Pinpoint the cell where the given text exists, returning its (X, Y) midpoint coordinate. 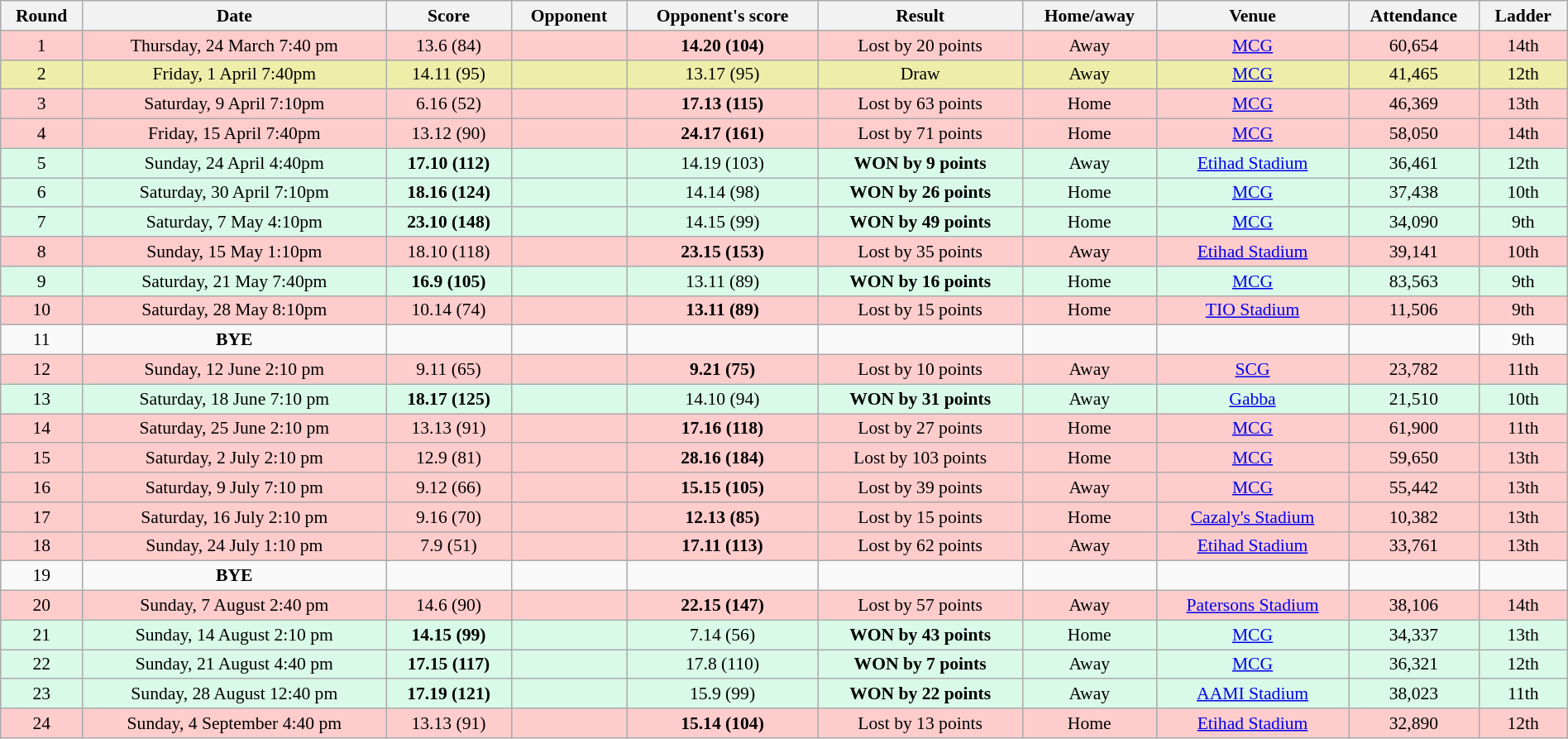
14.11 (95) (448, 74)
Venue (1253, 16)
34,337 (1414, 635)
12.13 (85) (723, 517)
13.17 (95) (723, 74)
Round (41, 16)
6.16 (52) (448, 104)
3 (41, 104)
Saturday, 2 July 2:10 pm (235, 458)
15.15 (105) (723, 487)
Saturday, 7 May 4:10pm (235, 223)
21,510 (1414, 399)
Draw (920, 74)
WON by 7 points (920, 665)
8 (41, 252)
Saturday, 30 April 7:10pm (235, 193)
17.13 (115) (723, 104)
6 (41, 193)
5 (41, 163)
83,563 (1414, 281)
Friday, 15 April 7:40pm (235, 134)
Sunday, 4 September 4:40 pm (235, 723)
WON by 9 points (920, 163)
WON by 26 points (920, 193)
13.12 (90) (448, 134)
Saturday, 18 June 7:10 pm (235, 399)
14.20 (104) (723, 46)
38,106 (1414, 606)
Lost by 39 points (920, 487)
9.16 (70) (448, 517)
Lost by 57 points (920, 606)
16.9 (105) (448, 281)
Opponent's score (723, 16)
Ladder (1523, 16)
37,438 (1414, 193)
23.15 (153) (723, 252)
Saturday, 25 June 2:10 pm (235, 429)
Lost by 20 points (920, 46)
55,442 (1414, 487)
18.10 (118) (448, 252)
21 (41, 635)
11,506 (1414, 310)
Lost by 62 points (920, 546)
18 (41, 546)
36,461 (1414, 163)
14.19 (103) (723, 163)
WON by 43 points (920, 635)
17.11 (113) (723, 546)
11 (41, 340)
22 (41, 665)
9.11 (65) (448, 370)
Lost by 35 points (920, 252)
32,890 (1414, 723)
23,782 (1414, 370)
WON by 49 points (920, 223)
33,761 (1414, 546)
17.16 (118) (723, 429)
17.10 (112) (448, 163)
1 (41, 46)
12.9 (81) (448, 458)
41,465 (1414, 74)
14.14 (98) (723, 193)
WON by 31 points (920, 399)
Cazaly's Stadium (1253, 517)
17.19 (121) (448, 694)
Sunday, 15 May 1:10pm (235, 252)
Sunday, 14 August 2:10 pm (235, 635)
22.15 (147) (723, 606)
23.10 (148) (448, 223)
7.14 (56) (723, 635)
Lost by 27 points (920, 429)
Sunday, 12 June 2:10 pm (235, 370)
60,654 (1414, 46)
13.6 (84) (448, 46)
Lost by 103 points (920, 458)
9.12 (66) (448, 487)
Lost by 71 points (920, 134)
Result (920, 16)
15 (41, 458)
39,141 (1414, 252)
46,369 (1414, 104)
9 (41, 281)
18.17 (125) (448, 399)
Thursday, 24 March 7:40 pm (235, 46)
TIO Stadium (1253, 310)
15.14 (104) (723, 723)
Sunday, 24 April 4:40pm (235, 163)
9.21 (75) (723, 370)
Gabba (1253, 399)
Sunday, 7 August 2:40 pm (235, 606)
Lost by 10 points (920, 370)
10.14 (74) (448, 310)
Attendance (1414, 16)
13 (41, 399)
Opponent (569, 16)
59,650 (1414, 458)
Home/away (1090, 16)
24 (41, 723)
7 (41, 223)
Saturday, 16 July 2:10 pm (235, 517)
20 (41, 606)
AAMI Stadium (1253, 694)
16 (41, 487)
34,090 (1414, 223)
24.17 (161) (723, 134)
10 (41, 310)
Date (235, 16)
10,382 (1414, 517)
23 (41, 694)
Saturday, 9 July 7:10 pm (235, 487)
12 (41, 370)
Lost by 13 points (920, 723)
18.16 (124) (448, 193)
14 (41, 429)
SCG (1253, 370)
14.6 (90) (448, 606)
Saturday, 21 May 7:40pm (235, 281)
19 (41, 576)
Friday, 1 April 7:40pm (235, 74)
Sunday, 24 July 1:10 pm (235, 546)
4 (41, 134)
17.8 (110) (723, 665)
Sunday, 28 August 12:40 pm (235, 694)
28.16 (184) (723, 458)
17 (41, 517)
Lost by 63 points (920, 104)
36,321 (1414, 665)
7.9 (51) (448, 546)
58,050 (1414, 134)
Saturday, 9 April 7:10pm (235, 104)
38,023 (1414, 694)
17.15 (117) (448, 665)
14.10 (94) (723, 399)
Sunday, 21 August 4:40 pm (235, 665)
61,900 (1414, 429)
Saturday, 28 May 8:10pm (235, 310)
2 (41, 74)
15.9 (99) (723, 694)
Score (448, 16)
WON by 22 points (920, 694)
Patersons Stadium (1253, 606)
WON by 16 points (920, 281)
